Scan for the cell matching the given text and deliver its [X, Y] coordinate at center. 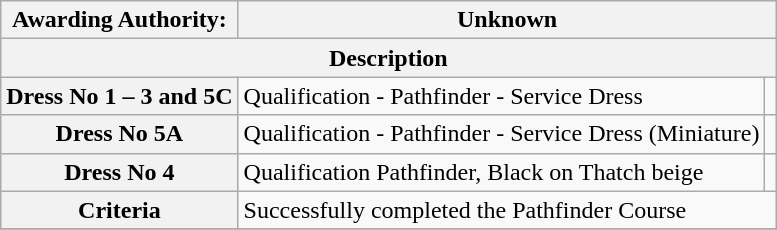
Description [388, 58]
Criteria [120, 210]
Unknown [507, 20]
Successfully completed the Pathfinder Course [507, 210]
Dress No 1 – 3 and 5C [120, 96]
Qualification - Pathfinder - Service Dress (Miniature) [502, 134]
Qualification - Pathfinder - Service Dress [502, 96]
Qualification Pathfinder, Black on Thatch beige [502, 172]
Dress No 5A [120, 134]
Dress No 4 [120, 172]
Awarding Authority: [120, 20]
